Detect which cell encompasses the target text, then output its (X, Y) center coordinate. 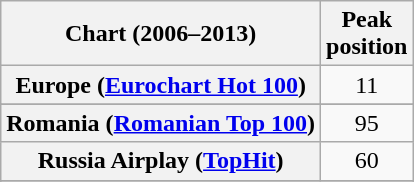
Romania (Romanian Top 100) (161, 123)
Chart (2006–2013) (161, 34)
Europe (Eurochart Hot 100) (161, 85)
11 (367, 85)
95 (367, 123)
Russia Airplay (TopHit) (161, 161)
Peakposition (367, 34)
60 (367, 161)
